Capture the cell that displays the provided text and extract its [X, Y] central coordinate. 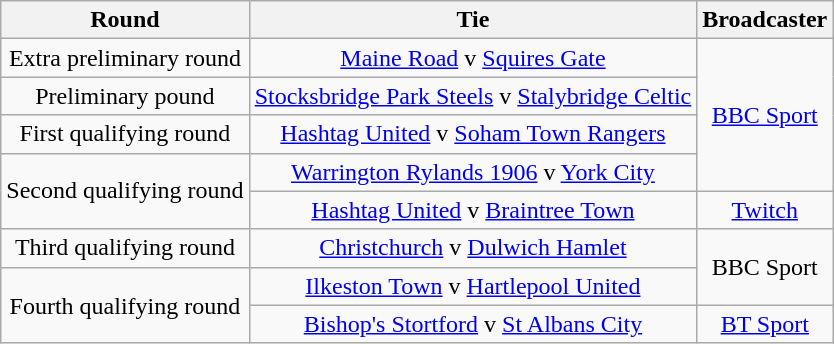
Round [125, 20]
Hashtag United v Soham Town Rangers [473, 134]
Ilkeston Town v Hartlepool United [473, 286]
Christchurch v Dulwich Hamlet [473, 248]
Tie [473, 20]
Maine Road v Squires Gate [473, 58]
Bishop's Stortford v St Albans City [473, 324]
Warrington Rylands 1906 v York City [473, 172]
Second qualifying round [125, 191]
Broadcaster [765, 20]
Extra preliminary round [125, 58]
Third qualifying round [125, 248]
BT Sport [765, 324]
Hashtag United v Braintree Town [473, 210]
First qualifying round [125, 134]
Stocksbridge Park Steels v Stalybridge Celtic [473, 96]
Twitch [765, 210]
Fourth qualifying round [125, 305]
Preliminary pound [125, 96]
